Provide the [x, y] coordinate of the cell's center where the given text is located.  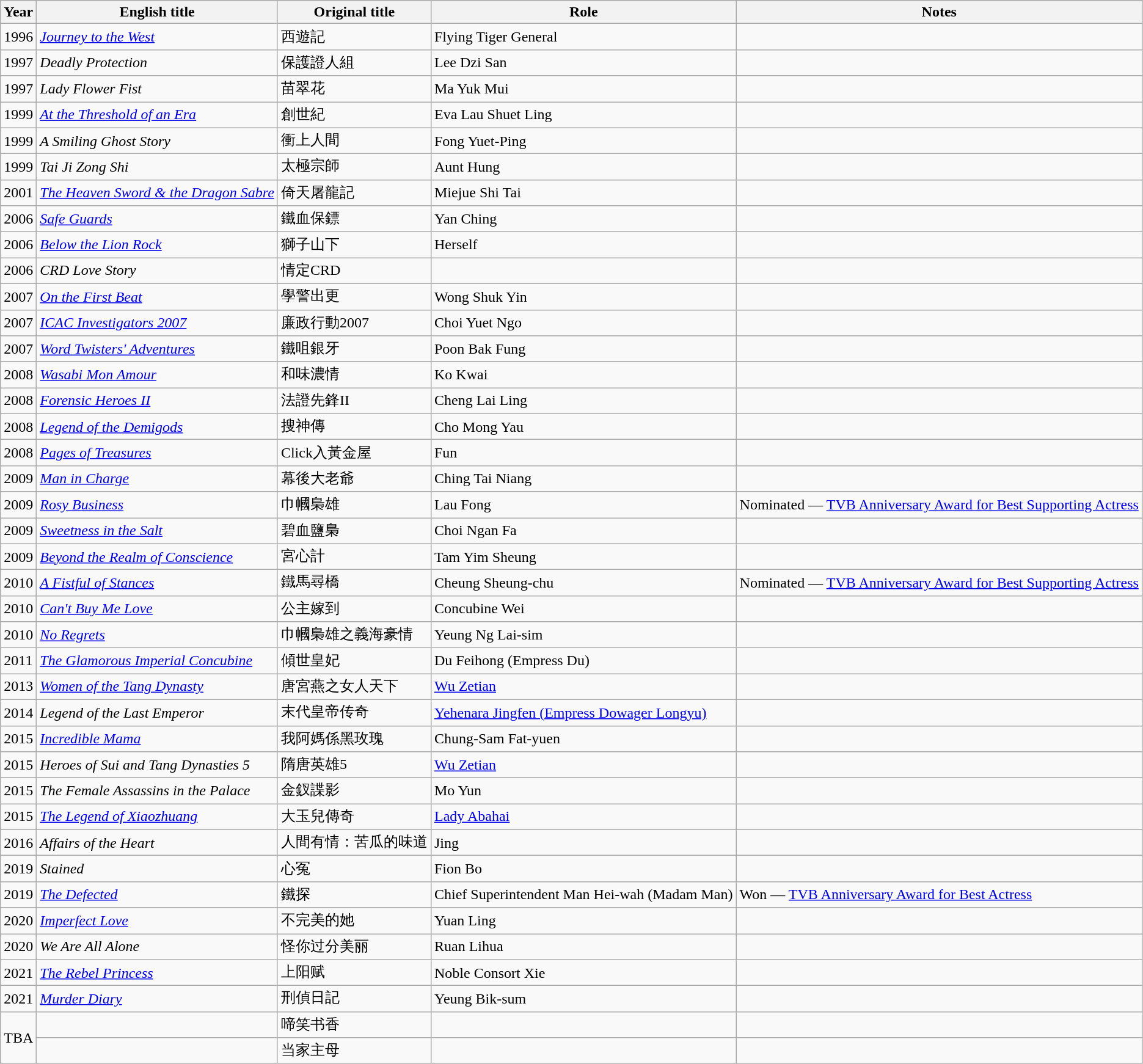
Lady Flower Fist [158, 89]
不完美的她 [354, 921]
Wong Shuk Yin [583, 297]
The Heaven Sword & the Dragon Sabre [158, 193]
宮心計 [354, 557]
搜神傳 [354, 426]
我阿媽係黑玫瑰 [354, 739]
Forensic Heroes II [158, 401]
苗翠花 [354, 89]
Choi Ngan Fa [583, 531]
On the First Beat [158, 297]
Lady Abahai [583, 817]
Man in Charge [158, 479]
Beyond the Realm of Conscience [158, 557]
Safe Guards [158, 219]
We Are All Alone [158, 947]
啼笑书香 [354, 1025]
No Regrets [158, 635]
Yeung Ng Lai-sim [583, 635]
鐵探 [354, 894]
Jing [583, 843]
鐵馬尋橋 [354, 583]
法證先鋒II [354, 401]
Pages of Treasures [158, 453]
The Defected [158, 894]
Noble Consort Xie [583, 972]
Yuan Ling [583, 921]
The Rebel Princess [158, 972]
Choi Yuet Ngo [583, 322]
巾幗梟雄之義海豪情 [354, 635]
Lee Dzi San [583, 62]
Chung-Sam Fat-yuen [583, 739]
TBA [18, 1037]
保護證人組 [354, 62]
2014 [18, 712]
Aunt Hung [583, 167]
The Female Assassins in the Palace [158, 790]
鐵血保鏢 [354, 219]
2013 [18, 687]
Tai Ji Zong Shi [158, 167]
Year [18, 12]
Fun [583, 453]
創世紀 [354, 115]
Mo Yun [583, 790]
CRD Love Story [158, 271]
Yehenara Jingfen (Empress Dowager Longyu) [583, 712]
太極宗師 [354, 167]
1996 [18, 37]
西遊記 [354, 37]
Sweetness in the Salt [158, 531]
ICAC Investigators 2007 [158, 322]
Flying Tiger General [583, 37]
鐵咀銀牙 [354, 349]
Notes [939, 12]
Ma Yuk Mui [583, 89]
學警出更 [354, 297]
English title [158, 12]
Role [583, 12]
Imperfect Love [158, 921]
Ruan Lihua [583, 947]
情定CRD [354, 271]
唐宮燕之女人天下 [354, 687]
Yan Ching [583, 219]
和味濃情 [354, 375]
Original title [354, 12]
Click入黃金屋 [354, 453]
Fion Bo [583, 869]
末代皇帝传奇 [354, 712]
刑偵日記 [354, 999]
Lau Fong [583, 505]
Fong Yuet-Ping [583, 140]
Cheng Lai Ling [583, 401]
Won — TVB Anniversary Award for Best Actress [939, 894]
Heroes of Sui and Tang Dynasties 5 [158, 765]
Chief Superintendent Man Hei-wah (Madam Man) [583, 894]
Incredible Mama [158, 739]
Stained [158, 869]
Du Feihong (Empress Du) [583, 661]
Ching Tai Niang [583, 479]
Tam Yim Sheung [583, 557]
当家主母 [354, 1051]
碧血鹽梟 [354, 531]
人間有情：苦瓜的味道 [354, 843]
廉政行動2007 [354, 322]
倚天屠龍記 [354, 193]
The Glamorous Imperial Concubine [158, 661]
獅子山下 [354, 244]
2001 [18, 193]
Ko Kwai [583, 375]
The Legend of Xiaozhuang [158, 817]
Eva Lau Shuet Ling [583, 115]
Legend of the Demigods [158, 426]
怪你过分美丽 [354, 947]
隋唐英雄5 [354, 765]
Word Twisters' Adventures [158, 349]
心冤 [354, 869]
Journey to the West [158, 37]
Legend of the Last Emperor [158, 712]
衝上人間 [354, 140]
金釵諜影 [354, 790]
傾世皇妃 [354, 661]
Rosy Business [158, 505]
Cho Mong Yau [583, 426]
Concubine Wei [583, 608]
巾幗梟雄 [354, 505]
2011 [18, 661]
A Fistful of Stances [158, 583]
Yeung Bik-sum [583, 999]
大玉兒傳奇 [354, 817]
Deadly Protection [158, 62]
Below the Lion Rock [158, 244]
Poon Bak Fung [583, 349]
A Smiling Ghost Story [158, 140]
At the Threshold of an Era [158, 115]
Can't Buy Me Love [158, 608]
Wasabi Mon Amour [158, 375]
Affairs of the Heart [158, 843]
公主嫁到 [354, 608]
上阳赋 [354, 972]
Herself [583, 244]
2016 [18, 843]
Cheung Sheung-chu [583, 583]
Women of the Tang Dynasty [158, 687]
Miejue Shi Tai [583, 193]
Murder Diary [158, 999]
幕後大老爺 [354, 479]
